Provide the (x, y) coordinate of the cell's center where the given text is located.  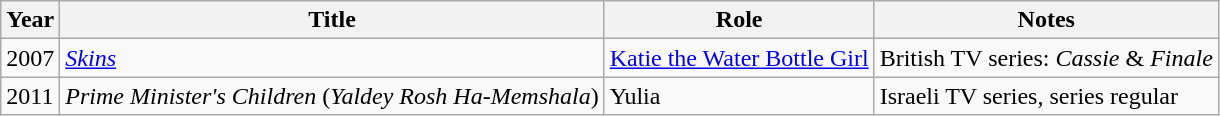
2011 (30, 96)
Israeli TV series, series regular (1046, 96)
Yulia (739, 96)
Title (332, 20)
Year (30, 20)
British TV series: Cassie & Finale (1046, 58)
Role (739, 20)
Prime Minister's Children (Yaldey Rosh Ha-Memshala) (332, 96)
2007 (30, 58)
Notes (1046, 20)
Skins (332, 58)
Katie the Water Bottle Girl (739, 58)
